Scan for the cell matching the given text and deliver its (X, Y) coordinate at center. 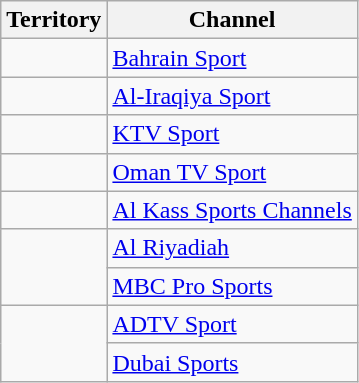
Channel (232, 20)
Dubai Sports (232, 362)
Al Kass Sports Channels (232, 210)
Territory (54, 20)
MBC Pro Sports (232, 286)
KTV Sport (232, 134)
Oman TV Sport (232, 172)
ADTV Sport (232, 324)
Al-Iraqiya Sport (232, 96)
Bahrain Sport (232, 58)
Al Riyadiah (232, 248)
